Identify which cell holds the provided text, then report its [X, Y] central coordinate. 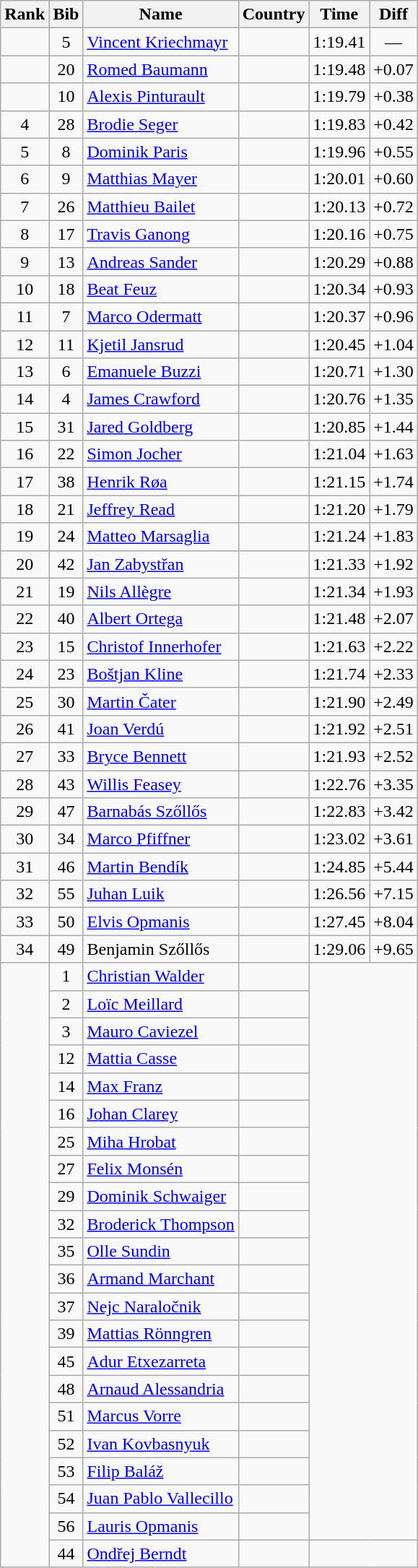
50 [66, 922]
Benjamin Szőllős [160, 949]
Willis Feasey [160, 784]
1:20.37 [339, 316]
1:21.20 [339, 509]
Juan Pablo Vallecillo [160, 1499]
1:21.24 [339, 537]
52 [66, 1444]
Adur Etxezarreta [160, 1361]
Brodie Seger [160, 124]
45 [66, 1361]
+3.61 [394, 839]
+2.49 [394, 701]
+1.83 [394, 537]
1:21.34 [339, 592]
Armand Marchant [160, 1279]
+1.93 [394, 592]
1:20.29 [339, 261]
49 [66, 949]
1:22.83 [339, 812]
Bib [66, 14]
55 [66, 894]
1:19.83 [339, 124]
+5.44 [394, 867]
1:19.41 [339, 42]
1:21.33 [339, 564]
1:20.13 [339, 207]
Beat Feuz [160, 289]
+0.55 [394, 152]
— [394, 42]
1:21.74 [339, 674]
Dominik Schwaiger [160, 1196]
Diff [394, 14]
1:22.76 [339, 784]
James Crawford [160, 399]
+2.52 [394, 756]
Miha Hrobat [160, 1141]
Martin Bendík [160, 867]
54 [66, 1499]
Travis Ganong [160, 234]
47 [66, 812]
+2.07 [394, 619]
Mattias Rönngren [160, 1334]
Christof Innerhofer [160, 646]
+7.15 [394, 894]
40 [66, 619]
+2.22 [394, 646]
+1.74 [394, 482]
Country [274, 14]
1 [66, 976]
Henrik Røa [160, 482]
Romed Baumann [160, 69]
Broderick Thompson [160, 1224]
+0.93 [394, 289]
Mattia Casse [160, 1059]
+1.79 [394, 509]
1:20.16 [339, 234]
Ondřej Berndt [160, 1554]
+3.35 [394, 784]
+0.72 [394, 207]
Christian Walder [160, 976]
1:23.02 [339, 839]
Marco Pfiffner [160, 839]
Vincent Kriechmayr [160, 42]
43 [66, 784]
1:20.85 [339, 427]
56 [66, 1526]
1:29.06 [339, 949]
Emanuele Buzzi [160, 372]
Loïc Meillard [160, 1004]
Rank [25, 14]
1:21.15 [339, 482]
+0.75 [394, 234]
53 [66, 1471]
1:19.79 [339, 97]
Jan Zabystřan [160, 564]
1:19.96 [339, 152]
1:21.04 [339, 454]
39 [66, 1334]
Alexis Pinturault [160, 97]
Marco Odermatt [160, 316]
+0.60 [394, 179]
36 [66, 1279]
+0.07 [394, 69]
1:20.01 [339, 179]
+8.04 [394, 922]
Elvis Opmanis [160, 922]
51 [66, 1416]
Barnabás Szőllős [160, 812]
1:20.34 [339, 289]
35 [66, 1252]
Max Franz [160, 1086]
42 [66, 564]
Juhan Luik [160, 894]
Time [339, 14]
Martin Čater [160, 701]
+0.38 [394, 97]
38 [66, 482]
Johan Clarey [160, 1114]
Bryce Bennett [160, 756]
Arnaud Alessandria [160, 1389]
Andreas Sander [160, 261]
Boštjan Kline [160, 674]
Name [160, 14]
1:24.85 [339, 867]
+0.96 [394, 316]
1:21.92 [339, 729]
Filip Baláž [160, 1471]
Ivan Kovbasnyuk [160, 1444]
+2.33 [394, 674]
Matthias Mayer [160, 179]
+1.30 [394, 372]
Felix Monsén [160, 1169]
44 [66, 1554]
Matteo Marsaglia [160, 537]
41 [66, 729]
1:20.76 [339, 399]
Marcus Vorre [160, 1416]
46 [66, 867]
1:21.48 [339, 619]
1:21.63 [339, 646]
2 [66, 1004]
1:26.56 [339, 894]
Jared Goldberg [160, 427]
Kjetil Jansrud [160, 345]
+0.88 [394, 261]
1:27.45 [339, 922]
+1.63 [394, 454]
Simon Jocher [160, 454]
+3.42 [394, 812]
3 [66, 1031]
48 [66, 1389]
1:21.93 [339, 756]
Nejc Naraločnik [160, 1307]
+0.42 [394, 124]
Nils Allègre [160, 592]
Jeffrey Read [160, 509]
Matthieu Bailet [160, 207]
+9.65 [394, 949]
Joan Verdú [160, 729]
Olle Sundin [160, 1252]
1:20.71 [339, 372]
+1.04 [394, 345]
37 [66, 1307]
Lauris Opmanis [160, 1526]
Mauro Caviezel [160, 1031]
Dominik Paris [160, 152]
1:21.90 [339, 701]
Albert Ortega [160, 619]
+1.35 [394, 399]
+1.44 [394, 427]
1:19.48 [339, 69]
+2.51 [394, 729]
1:20.45 [339, 345]
+1.92 [394, 564]
